Return the [X, Y] coordinate for the center point of the cell that contains the specified text.  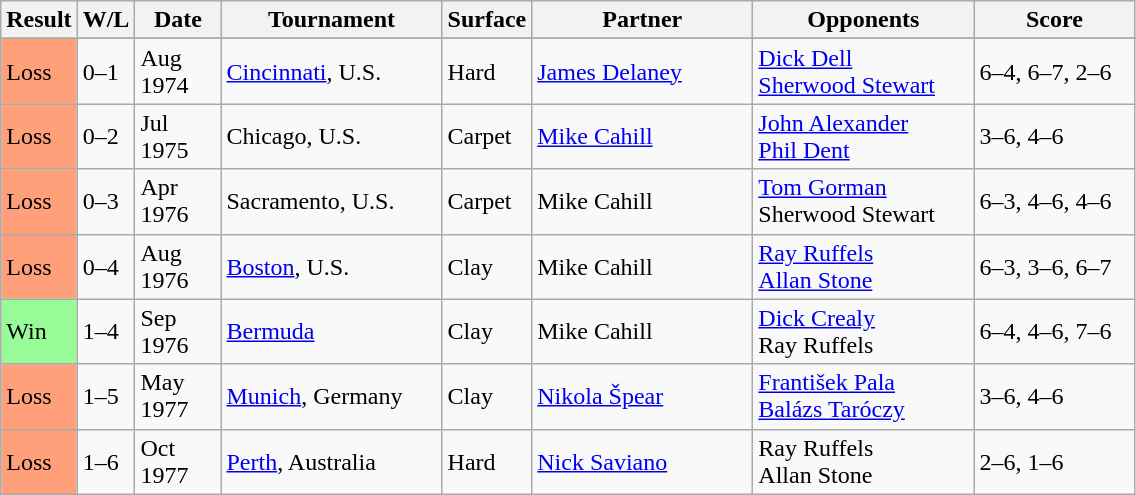
Aug 1976 [178, 266]
Nick Saviano [642, 462]
Chicago, U.S. [332, 136]
James Delaney [642, 72]
Jul 1975 [178, 136]
Tournament [332, 20]
6–4, 4–6, 7–6 [1054, 332]
Aug 1974 [178, 72]
Munich, Germany [332, 396]
Bermuda [332, 332]
Partner [642, 20]
Result [39, 20]
1–4 [106, 332]
Win [39, 332]
Opponents [864, 20]
Tom Gorman Sherwood Stewart [864, 202]
0–3 [106, 202]
2–6, 1–6 [1054, 462]
Perth, Australia [332, 462]
Sacramento, U.S. [332, 202]
Dick Crealy Ray Ruffels [864, 332]
Cincinnati, U.S. [332, 72]
Sep 1976 [178, 332]
0–1 [106, 72]
Nikola Špear [642, 396]
John Alexander Phil Dent [864, 136]
6–4, 6–7, 2–6 [1054, 72]
Dick Dell Sherwood Stewart [864, 72]
Oct 1977 [178, 462]
Boston, U.S. [332, 266]
0–2 [106, 136]
Surface [487, 20]
Apr 1976 [178, 202]
František Pala Balázs Taróczy [864, 396]
W/L [106, 20]
0–4 [106, 266]
6–3, 3–6, 6–7 [1054, 266]
6–3, 4–6, 4–6 [1054, 202]
Score [1054, 20]
Date [178, 20]
1–6 [106, 462]
May 1977 [178, 396]
1–5 [106, 396]
